Locate the cell with the specified text and output its (X, Y) center coordinate. 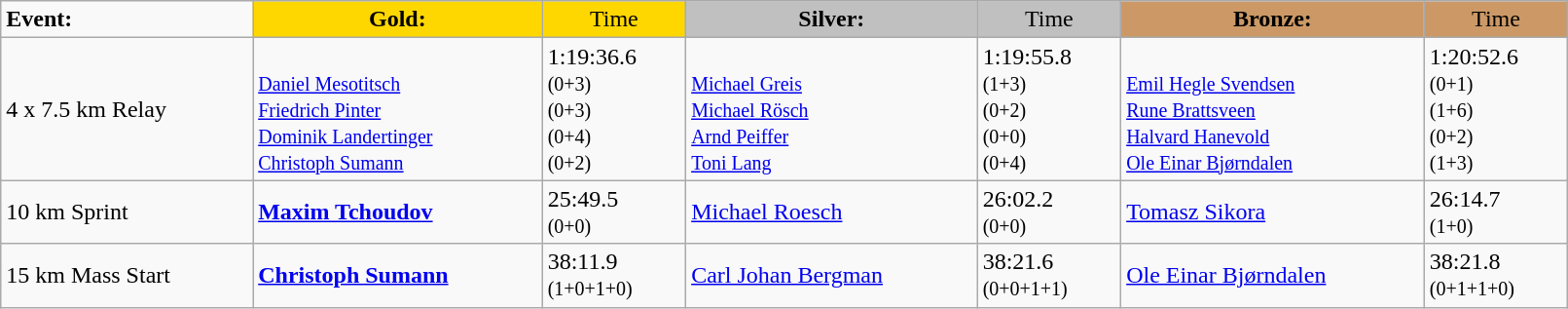
26:14.7(1+0) (1496, 212)
1:20:52.6(0+1)(1+6)(0+2)(1+3) (1496, 109)
Michael Roesch (832, 212)
15 km Mass Start (127, 275)
Gold: (397, 19)
Christoph Sumann (397, 275)
Event: (127, 19)
1:19:36.6(0+3)(0+3)(0+4)(0+2) (613, 109)
Ole Einar Bjørndalen (1273, 275)
Maxim Tchoudov (397, 212)
10 km Sprint (127, 212)
26:02.2(0+0) (1049, 212)
Tomasz Sikora (1273, 212)
38:21.6(0+0+1+1) (1049, 275)
Bronze: (1273, 19)
1:19:55.8(1+3)(0+2)(0+0)(0+4) (1049, 109)
25:49.5(0+0) (613, 212)
Daniel MesotitschFriedrich PinterDominik LandertingerChristoph Sumann (397, 109)
4 x 7.5 km Relay (127, 109)
Emil Hegle SvendsenRune BrattsveenHalvard HanevoldOle Einar Bjørndalen (1273, 109)
38:21.8(0+1+1+0) (1496, 275)
Michael GreisMichael RöschArnd PeifferToni Lang (832, 109)
38:11.9(1+0+1+0) (613, 275)
Silver: (832, 19)
Carl Johan Bergman (832, 275)
